Scan for the cell matching the given text and deliver its [x, y] coordinate at center. 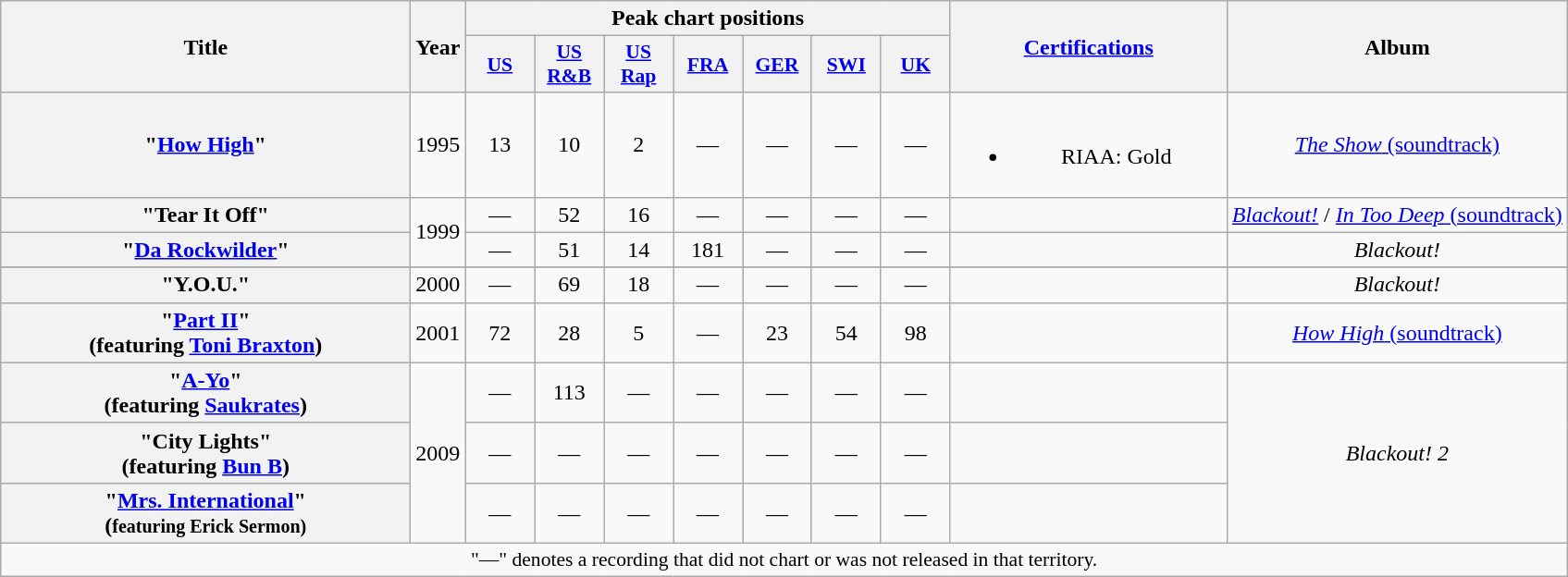
2009 [438, 453]
10 [570, 144]
"City Lights"(featuring Bun B) [205, 453]
Blackout! / In Too Deep (soundtrack) [1397, 215]
54 [846, 333]
"Mrs. International"(featuring Erick Sermon) [205, 512]
SWI [846, 65]
72 [500, 333]
"Tear It Off" [205, 215]
USR&B [570, 65]
98 [916, 333]
"Y.O.U." [205, 285]
Title [205, 46]
69 [570, 285]
5 [638, 333]
181 [709, 250]
1999 [438, 232]
USRap [638, 65]
51 [570, 250]
"—" denotes a recording that did not chart or was not released in that territory. [784, 559]
113 [570, 392]
18 [638, 285]
RIAA: Gold [1088, 144]
Blackout! 2 [1397, 453]
"How High" [205, 144]
2001 [438, 333]
FRA [709, 65]
13 [500, 144]
"Part II"(featuring Toni Braxton) [205, 333]
23 [777, 333]
1995 [438, 144]
Peak chart positions [708, 18]
14 [638, 250]
The Show (soundtrack) [1397, 144]
52 [570, 215]
2 [638, 144]
Year [438, 46]
UK [916, 65]
"A-Yo"(featuring Saukrates) [205, 392]
16 [638, 215]
Album [1397, 46]
2000 [438, 285]
28 [570, 333]
US [500, 65]
Certifications [1088, 46]
How High (soundtrack) [1397, 333]
GER [777, 65]
"Da Rockwilder" [205, 250]
